Identify which cell holds the provided text, then report its (X, Y) central coordinate. 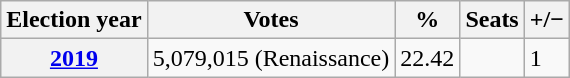
2019 (74, 58)
Seats (492, 20)
Votes (271, 20)
Election year (74, 20)
+/− (546, 20)
22.42 (428, 58)
5,079,015 (Renaissance) (271, 58)
% (428, 20)
1 (546, 58)
